Scan for the cell matching the given text and deliver its [x, y] coordinate at center. 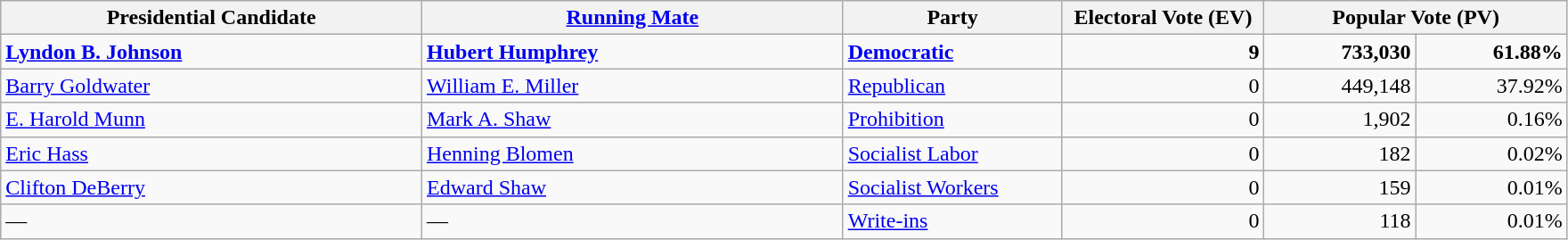
0.16% [1491, 120]
Lyndon B. Johnson [212, 52]
Presidential Candidate [212, 18]
1,902 [1340, 120]
9 [1164, 52]
Mark A. Shaw [633, 120]
Electoral Vote (EV) [1164, 18]
0.02% [1491, 153]
Eric Hass [212, 153]
Henning Blomen [633, 153]
Edward Shaw [633, 187]
37.92% [1491, 86]
Running Mate [633, 18]
Write-ins [952, 221]
159 [1340, 187]
Party [952, 18]
Popular Vote (PV) [1416, 18]
61.88% [1491, 52]
Socialist Labor [952, 153]
William E. Miller [633, 86]
Prohibition [952, 120]
Hubert Humphrey [633, 52]
449,148 [1340, 86]
Republican [952, 86]
Clifton DeBerry [212, 187]
733,030 [1340, 52]
182 [1340, 153]
118 [1340, 221]
Barry Goldwater [212, 86]
Socialist Workers [952, 187]
Democratic [952, 52]
E. Harold Munn [212, 120]
